Detect which cell encompasses the target text, then output its (x, y) center coordinate. 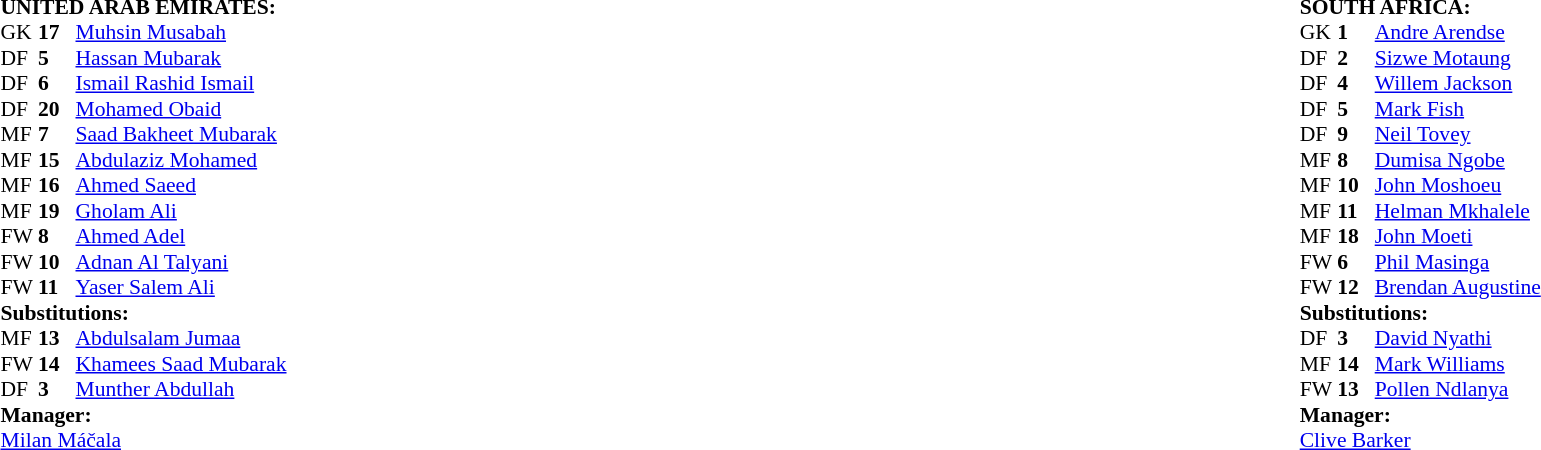
Mark Williams (1458, 364)
David Nyathi (1458, 339)
Adnan Al Talyani (182, 262)
Ahmed Saeed (182, 185)
Muhsin Musabah (182, 33)
4 (1356, 83)
Khamees Saad Mubarak (182, 364)
15 (57, 160)
18 (1356, 237)
Munther Abdullah (182, 389)
Neil Tovey (1458, 135)
Willem Jackson (1458, 83)
Sizwe Motaung (1458, 58)
Yaser Salem Ali (182, 287)
Andre Arendse (1458, 33)
Hassan Mubarak (182, 58)
7 (57, 135)
16 (57, 185)
12 (1356, 287)
17 (57, 33)
Mohamed Obaid (182, 109)
Brendan Augustine (1458, 287)
1 (1356, 33)
John Moeti (1458, 237)
2 (1356, 58)
Ahmed Adel (182, 237)
Mark Fish (1458, 109)
20 (57, 109)
Ismail Rashid Ismail (182, 83)
Pollen Ndlanya (1458, 389)
Dumisa Ngobe (1458, 160)
Gholam Ali (182, 211)
19 (57, 211)
Phil Masinga (1458, 262)
Saad Bakheet Mubarak (182, 135)
John Moshoeu (1458, 185)
Helman Mkhalele (1458, 211)
Abdulaziz Mohamed (182, 160)
9 (1356, 135)
Abdulsalam Jumaa (182, 339)
